Capture the cell that displays the provided text and extract its [X, Y] central coordinate. 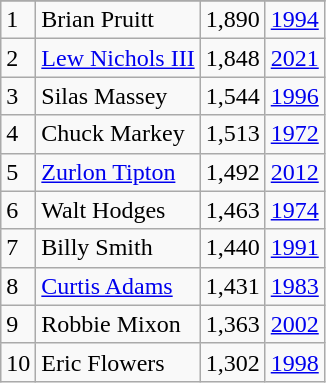
1,440 [232, 248]
9 [18, 324]
7 [18, 248]
1974 [294, 210]
Zurlon Tipton [118, 172]
1994 [294, 20]
4 [18, 134]
1983 [294, 286]
Eric Flowers [118, 362]
Robbie Mixon [118, 324]
2021 [294, 58]
Walt Hodges [118, 210]
Lew Nichols III [118, 58]
2012 [294, 172]
1,890 [232, 20]
10 [18, 362]
1,492 [232, 172]
1,363 [232, 324]
6 [18, 210]
Curtis Adams [118, 286]
Brian Pruitt [118, 20]
1,302 [232, 362]
1996 [294, 96]
1,463 [232, 210]
8 [18, 286]
2 [18, 58]
1,848 [232, 58]
Chuck Markey [118, 134]
Silas Massey [118, 96]
1991 [294, 248]
1998 [294, 362]
Billy Smith [118, 248]
1,431 [232, 286]
1972 [294, 134]
3 [18, 96]
5 [18, 172]
1,513 [232, 134]
2002 [294, 324]
1 [18, 20]
1,544 [232, 96]
